Scan for the cell matching the given text and deliver its (X, Y) coordinate at center. 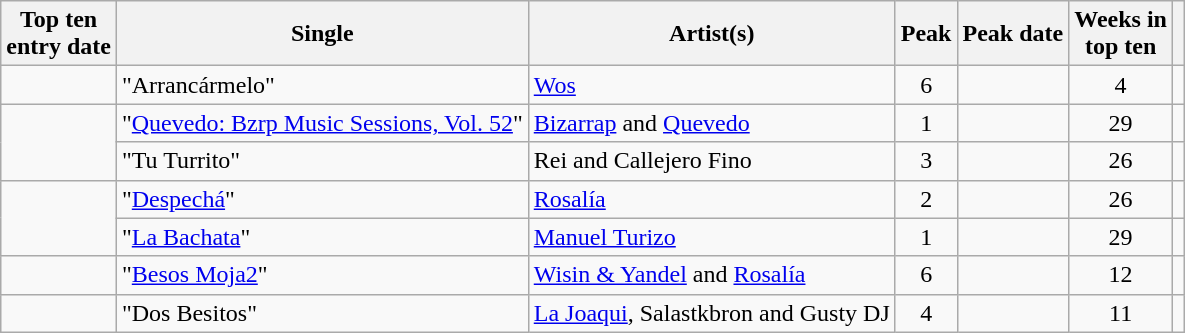
La Joaqui, Salastkbron and Gusty DJ (712, 313)
Artist(s) (712, 34)
Peak (926, 34)
12 (1121, 275)
Bizarrap and Quevedo (712, 123)
Wisin & Yandel and Rosalía (712, 275)
2 (926, 199)
Weeks intop ten (1121, 34)
Wos (712, 85)
Top tenentry date (59, 34)
"Tu Turrito" (322, 161)
Single (322, 34)
"Arrancármelo" (322, 85)
Rosalía (712, 199)
Manuel Turizo (712, 237)
Rei and Callejero Fino (712, 161)
"Besos Moja2" (322, 275)
"La Bachata" (322, 237)
11 (1121, 313)
3 (926, 161)
Peak date (1013, 34)
"Dos Besitos" (322, 313)
"Despechá" (322, 199)
"Quevedo: Bzrp Music Sessions, Vol. 52" (322, 123)
